Output the (x, y) coordinate of the center of the cell containing the given text.  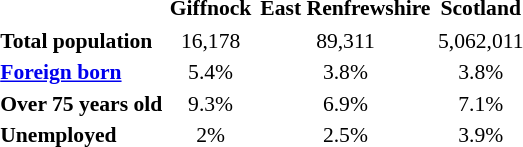
5.4% (211, 72)
89,311 (345, 40)
9.3% (211, 104)
16,178 (211, 40)
3.8% (345, 72)
6.9% (345, 104)
